Search for the cell housing the specified text and yield its (x, y) center coordinate. 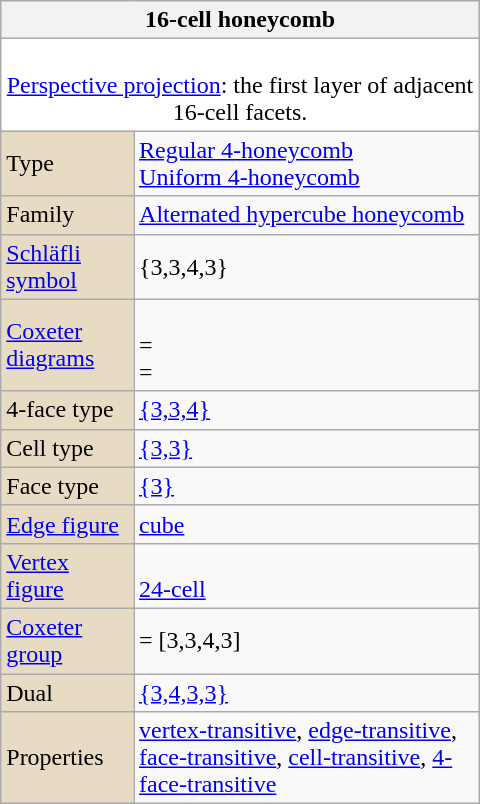
Face type (68, 486)
{3,3,4,3} (307, 266)
Family (68, 215)
{3,3} (307, 448)
Properties (68, 758)
24-cell (307, 576)
cube (307, 524)
Dual (68, 693)
Schläfli symbol (68, 266)
Edge figure (68, 524)
{3,4,3,3} (307, 693)
Regular 4-honeycombUniform 4-honeycomb (307, 164)
Cell type (68, 448)
4-face type (68, 410)
16-cell honeycomb (240, 20)
vertex-transitive, edge-transitive, face-transitive, cell-transitive, 4-face-transitive (307, 758)
{3} (307, 486)
Coxeter group (68, 640)
Coxeter diagrams (68, 345)
= [3,3,4,3] (307, 640)
Perspective projection: the first layer of adjacent 16-cell facets. (240, 85)
Vertex figure (68, 576)
= = (307, 345)
Alternated hypercube honeycomb (307, 215)
Type (68, 164)
{3,3,4} (307, 410)
